For the text-containing cell, return its midpoint in (X, Y) coordinate format. 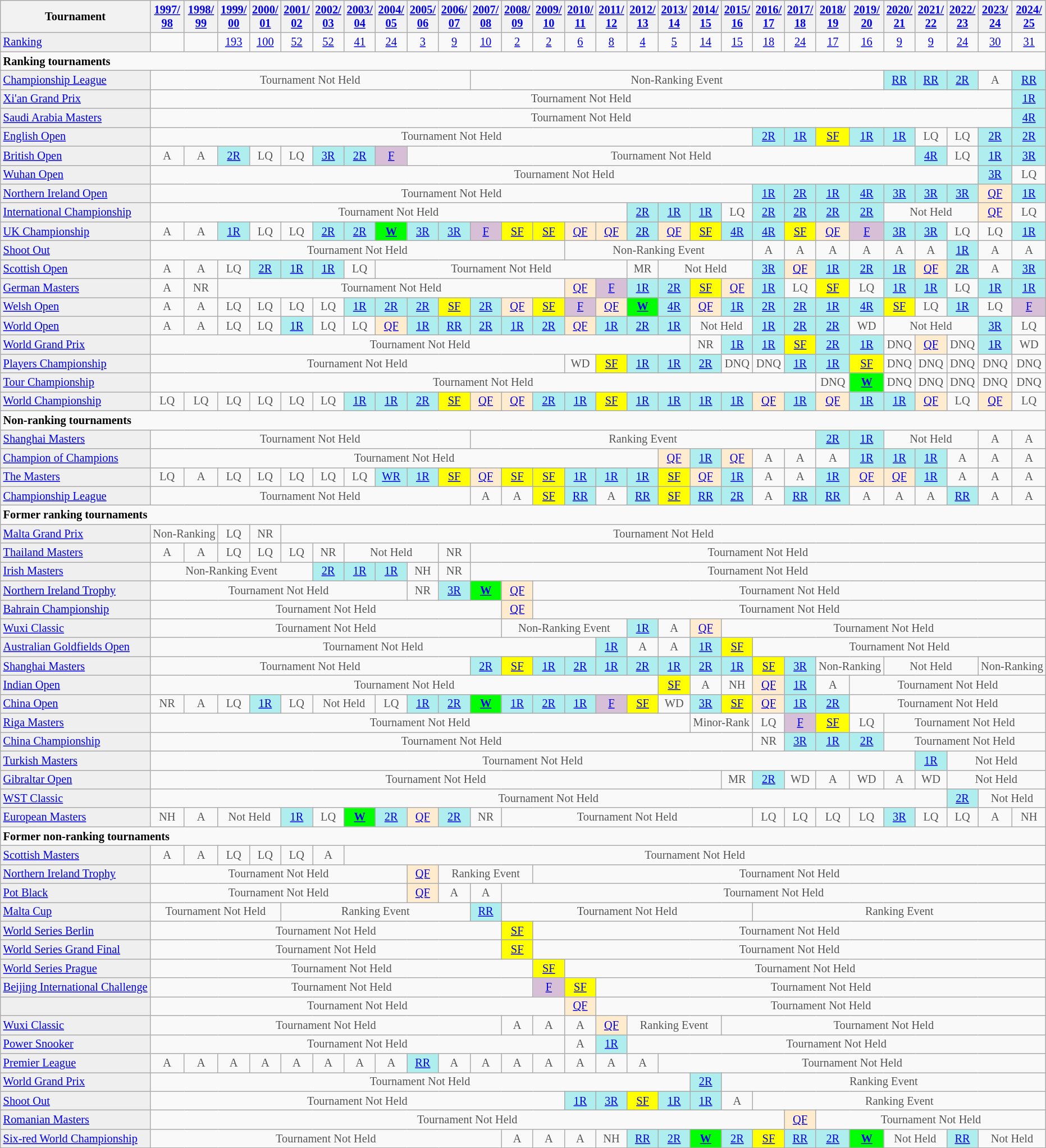
Welsh Open (75, 307)
2002/03 (328, 16)
2006/07 (454, 16)
2014/15 (706, 16)
UK Championship (75, 231)
2003/04 (360, 16)
2008/09 (517, 16)
WR (391, 477)
6 (580, 42)
Tournament (75, 16)
Non-ranking tournaments (523, 420)
Malta Cup (75, 912)
Former non-ranking tournaments (523, 836)
3 (423, 42)
Gibraltar Open (75, 780)
Indian Open (75, 685)
2019/20 (866, 16)
World Series Grand Final (75, 950)
China Championship (75, 741)
30 (995, 42)
16 (866, 42)
2007/08 (486, 16)
The Masters (75, 477)
Former ranking tournaments (523, 514)
Malta Grand Prix (75, 534)
4 (642, 42)
2022/23 (962, 16)
World Championship (75, 401)
Romanian Masters (75, 1119)
British Open (75, 156)
World Series Prague (75, 968)
WST Classic (75, 798)
Champion of Champions (75, 458)
Ranking (75, 42)
World Open (75, 326)
8 (611, 42)
2005/06 (423, 16)
Northern Ireland Open (75, 193)
Power Snooker (75, 1044)
15 (737, 42)
1997/98 (167, 16)
Scottish Masters (75, 855)
17 (833, 42)
Wuhan Open (75, 175)
Scottish Open (75, 269)
2010/11 (580, 16)
2015/16 (737, 16)
10 (486, 42)
Saudi Arabia Masters (75, 118)
German Masters (75, 288)
2000/01 (265, 16)
Australian Goldfields Open (75, 647)
2020/21 (899, 16)
2016/17 (769, 16)
English Open (75, 136)
Thailand Masters (75, 553)
2009/10 (549, 16)
2013/14 (674, 16)
Xi'an Grand Prix (75, 99)
14 (706, 42)
World Series Berlin (75, 931)
International Championship (75, 212)
100 (265, 42)
2001/02 (296, 16)
China Open (75, 704)
Irish Masters (75, 571)
18 (769, 42)
1998/99 (201, 16)
European Masters (75, 817)
41 (360, 42)
5 (674, 42)
31 (1029, 42)
2024/25 (1029, 16)
2018/19 (833, 16)
2023/24 (995, 16)
Premier League (75, 1063)
2021/22 (931, 16)
1999/00 (234, 16)
Riga Masters (75, 723)
Minor-Rank (721, 723)
Beijing International Challenge (75, 987)
Ranking tournaments (523, 61)
Tour Championship (75, 382)
Bahrain Championship (75, 609)
Pot Black (75, 893)
193 (234, 42)
2012/13 (642, 16)
Six-red World Championship (75, 1138)
2017/18 (800, 16)
Turkish Masters (75, 760)
2004/05 (391, 16)
2011/12 (611, 16)
Players Championship (75, 363)
